Provide the [X, Y] coordinate of the cell's center where the given text is located.  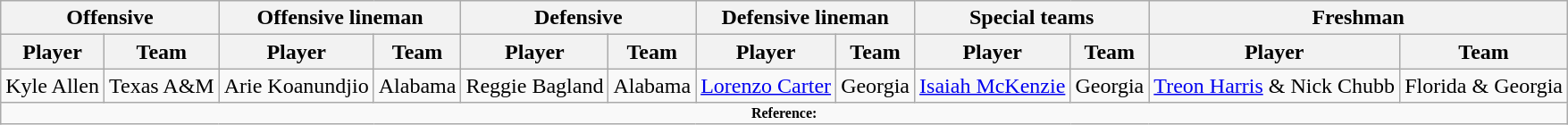
Freshman [1358, 18]
Isaiah McKenzie [993, 86]
Reference: [784, 113]
Offensive lineman [340, 18]
Reggie Bagland [534, 86]
Kyle Allen [53, 86]
Offensive [110, 18]
Defensive [579, 18]
Treon Harris & Nick Chubb [1274, 86]
Texas A&M [161, 86]
Defensive lineman [806, 18]
Arie Koanundjio [297, 86]
Special teams [1032, 18]
Florida & Georgia [1484, 86]
Lorenzo Carter [767, 86]
